Search for the cell housing the specified text and yield its [x, y] center coordinate. 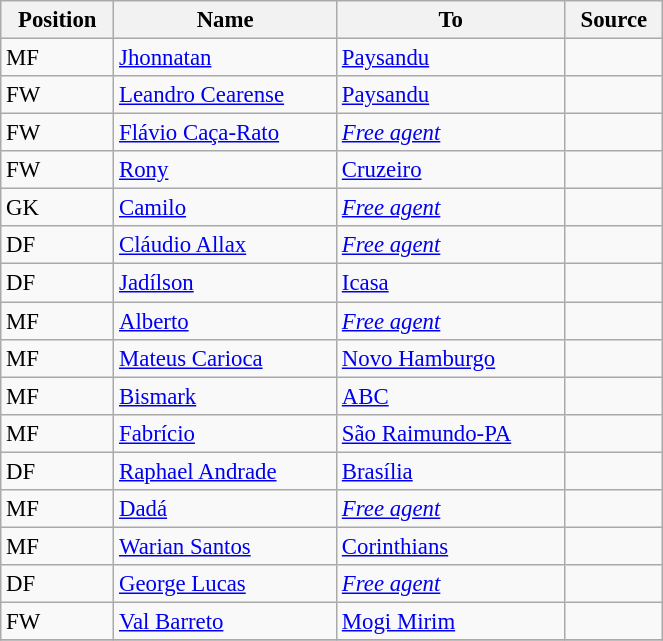
Position [58, 20]
Rony [226, 170]
ABC [451, 396]
Brasília [451, 471]
São Raimundo-PA [451, 433]
Jadílson [226, 283]
Camilo [226, 208]
Alberto [226, 321]
GK [58, 208]
George Lucas [226, 584]
Val Barreto [226, 621]
Jhonnatan [226, 58]
Raphael Andrade [226, 471]
Source [614, 20]
Leandro Cearense [226, 95]
Dadá [226, 509]
Name [226, 20]
Mogi Mirim [451, 621]
Corinthians [451, 546]
Flávio Caça-Rato [226, 133]
Novo Hamburgo [451, 358]
To [451, 20]
Icasa [451, 283]
Cláudio Allax [226, 245]
Cruzeiro [451, 170]
Warian Santos [226, 546]
Fabrício [226, 433]
Bismark [226, 396]
Mateus Carioca [226, 358]
